Search for the cell housing the specified text and yield its (x, y) center coordinate. 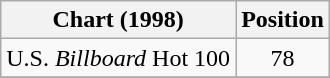
U.S. Billboard Hot 100 (118, 58)
Position (283, 20)
78 (283, 58)
Chart (1998) (118, 20)
